Extract the (X, Y) coordinate from the center of the cell holding the provided text.  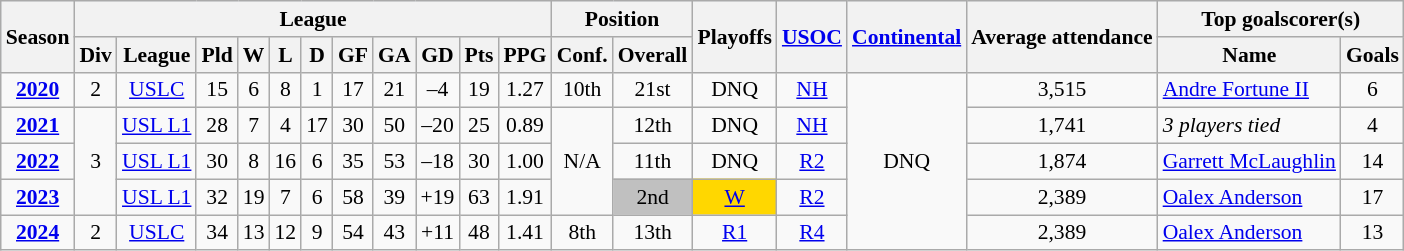
Top goalscorer(s) (1281, 19)
Pld (216, 55)
25 (478, 126)
Div (96, 55)
12 (286, 233)
2022 (38, 162)
Goals (1372, 55)
8th (582, 233)
PPG (524, 55)
1.27 (524, 90)
53 (394, 162)
28 (216, 126)
Overall (653, 55)
GD (438, 55)
–18 (438, 162)
11th (653, 162)
Garrett McLaughlin (1250, 162)
R4 (812, 233)
50 (394, 126)
2020 (38, 90)
15 (216, 90)
GA (394, 55)
3 (96, 162)
34 (216, 233)
Conf. (582, 55)
63 (478, 197)
10th (582, 90)
32 (216, 197)
+11 (438, 233)
21 (394, 90)
Pts (478, 55)
14 (1372, 162)
48 (478, 233)
35 (353, 162)
58 (353, 197)
–4 (438, 90)
16 (286, 162)
D (317, 55)
Andre Fortune II (1250, 90)
Name (1250, 55)
R1 (734, 233)
Average attendance (1062, 36)
43 (394, 233)
2023 (38, 197)
2024 (38, 233)
1,741 (1062, 126)
3 players tied (1250, 126)
2021 (38, 126)
1 (317, 90)
9 (317, 233)
3,515 (1062, 90)
12th (653, 126)
L (286, 55)
1.00 (524, 162)
N/A (582, 162)
–20 (438, 126)
21st (653, 90)
39 (394, 197)
GF (353, 55)
USOC (812, 36)
Continental (906, 36)
1.41 (524, 233)
2nd (653, 197)
0.89 (524, 126)
Season (38, 36)
54 (353, 233)
+19 (438, 197)
Position (622, 19)
Playoffs (734, 36)
13th (653, 233)
1,874 (1062, 162)
1.91 (524, 197)
